Scan for the cell matching the given text and deliver its [x, y] coordinate at center. 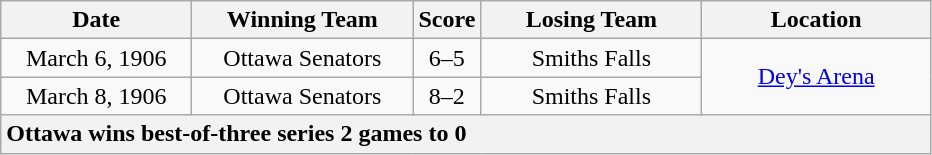
Date [96, 20]
Dey's Arena [816, 77]
Score [447, 20]
6–5 [447, 58]
March 6, 1906 [96, 58]
March 8, 1906 [96, 96]
Location [816, 20]
Losing Team [592, 20]
8–2 [447, 96]
Ottawa wins best-of-three series 2 games to 0 [466, 134]
Winning Team [302, 20]
